Detect which cell encompasses the target text, then output its [x, y] center coordinate. 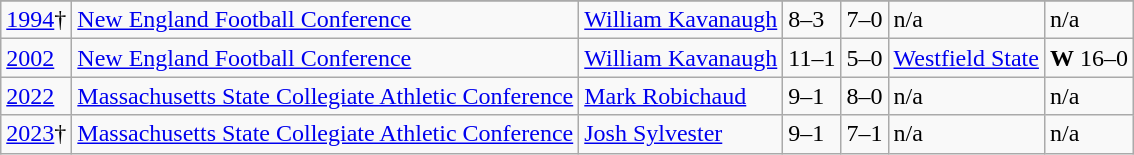
7–0 [864, 20]
Mark Robichaud [681, 96]
1994† [36, 20]
8–3 [812, 20]
2023† [36, 134]
8–0 [864, 96]
2002 [36, 58]
11–1 [812, 58]
7–1 [864, 134]
2022 [36, 96]
Josh Sylvester [681, 134]
5–0 [864, 58]
Westfield State [966, 58]
W 16–0 [1088, 58]
